Extract the [x, y] coordinate from the center of the cell holding the provided text.  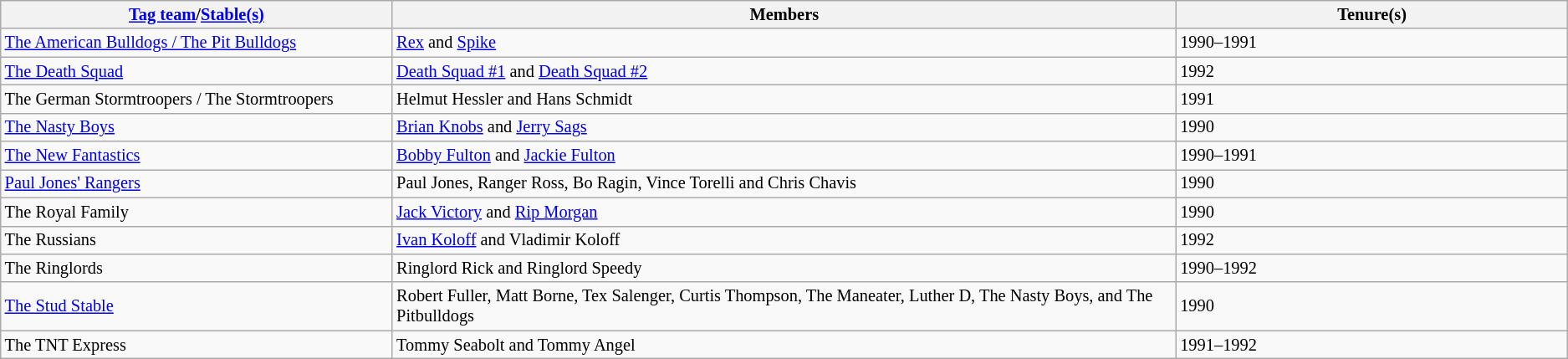
Tenure(s) [1371, 14]
Robert Fuller, Matt Borne, Tex Salenger, Curtis Thompson, The Maneater, Luther D, The Nasty Boys, and The Pitbulldogs [784, 306]
The American Bulldogs / The Pit Bulldogs [197, 43]
Paul Jones, Ranger Ross, Bo Ragin, Vince Torelli and Chris Chavis [784, 183]
Ivan Koloff and Vladimir Koloff [784, 240]
The Stud Stable [197, 306]
Rex and Spike [784, 43]
The German Stormtroopers / The Stormtroopers [197, 99]
Tommy Seabolt and Tommy Angel [784, 345]
The Death Squad [197, 71]
Paul Jones' Rangers [197, 183]
The Royal Family [197, 212]
1991 [1371, 99]
Brian Knobs and Jerry Sags [784, 127]
1991–1992 [1371, 345]
The TNT Express [197, 345]
Members [784, 14]
Jack Victory and Rip Morgan [784, 212]
Death Squad #1 and Death Squad #2 [784, 71]
The Ringlords [197, 268]
Tag team/Stable(s) [197, 14]
Helmut Hessler and Hans Schmidt [784, 99]
Bobby Fulton and Jackie Fulton [784, 156]
1990–1992 [1371, 268]
The New Fantastics [197, 156]
The Nasty Boys [197, 127]
The Russians [197, 240]
Ringlord Rick and Ringlord Speedy [784, 268]
